Return the [X, Y] coordinate for the center point of the cell that contains the specified text.  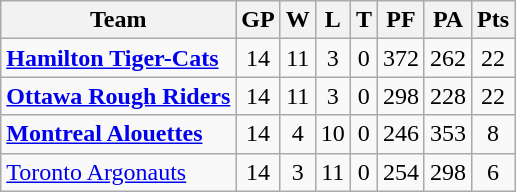
Pts [494, 20]
GP [258, 20]
Ottawa Rough Riders [118, 96]
PF [400, 20]
L [332, 20]
Team [118, 20]
T [364, 20]
372 [400, 58]
Toronto Argonauts [118, 172]
PA [448, 20]
8 [494, 134]
228 [448, 96]
4 [298, 134]
353 [448, 134]
262 [448, 58]
Montreal Alouettes [118, 134]
254 [400, 172]
W [298, 20]
246 [400, 134]
10 [332, 134]
6 [494, 172]
Hamilton Tiger-Cats [118, 58]
